Return (x, y) of the center of cell containing provided text 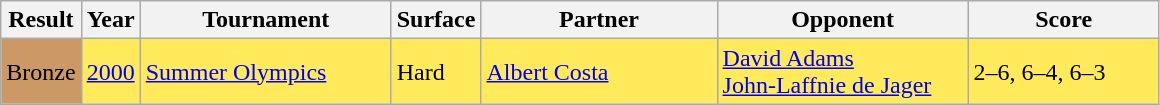
Hard (436, 72)
David Adams John-Laffnie de Jager (842, 72)
Partner (599, 20)
Result (41, 20)
Year (110, 20)
2–6, 6–4, 6–3 (1064, 72)
Albert Costa (599, 72)
Tournament (266, 20)
2000 (110, 72)
Score (1064, 20)
Opponent (842, 20)
Summer Olympics (266, 72)
Bronze (41, 72)
Surface (436, 20)
